For the text-containing cell, return its midpoint in (X, Y) coordinate format. 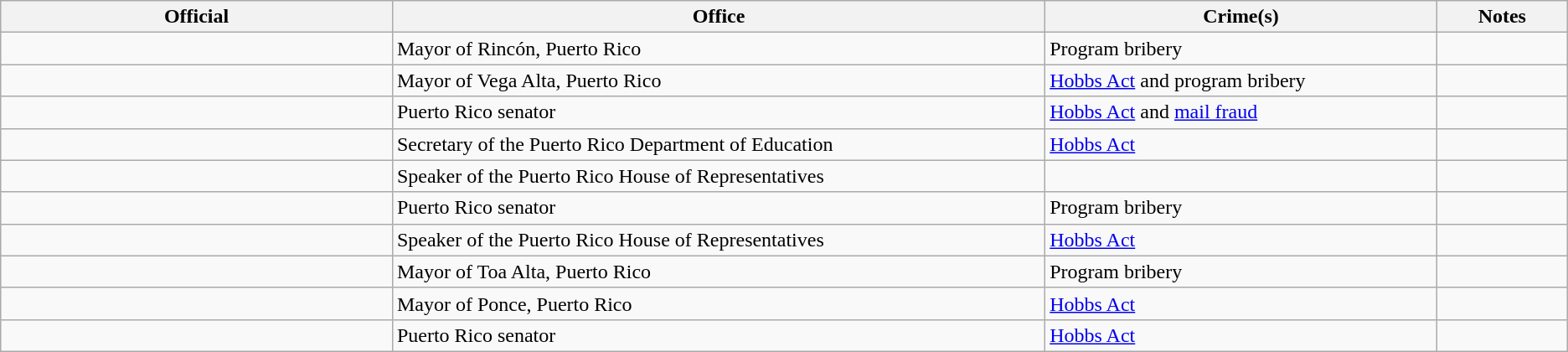
Office (719, 17)
Official (197, 17)
Mayor of Toa Alta, Puerto Rico (719, 272)
Mayor of Ponce, Puerto Rico (719, 303)
Hobbs Act and program bribery (1241, 80)
Hobbs Act and mail fraud (1241, 112)
Mayor of Rincón, Puerto Rico (719, 49)
Notes (1502, 17)
Secretary of the Puerto Rico Department of Education (719, 144)
Mayor of Vega Alta, Puerto Rico (719, 80)
Crime(s) (1241, 17)
